From the cell containing the given text, extract its center point as [X, Y] coordinate. 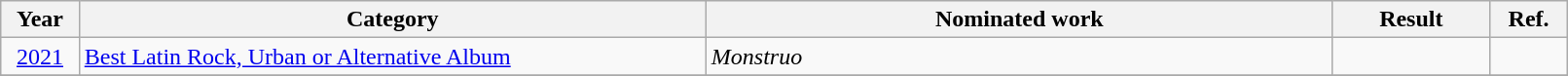
Year [40, 19]
Nominated work [1019, 19]
Best Latin Rock, Urban or Alternative Album [392, 57]
Result [1411, 19]
Ref. [1528, 19]
2021 [40, 57]
Category [392, 19]
Monstruo [1019, 57]
